Provide the (x, y) coordinate of the cell's center where the given text is located.  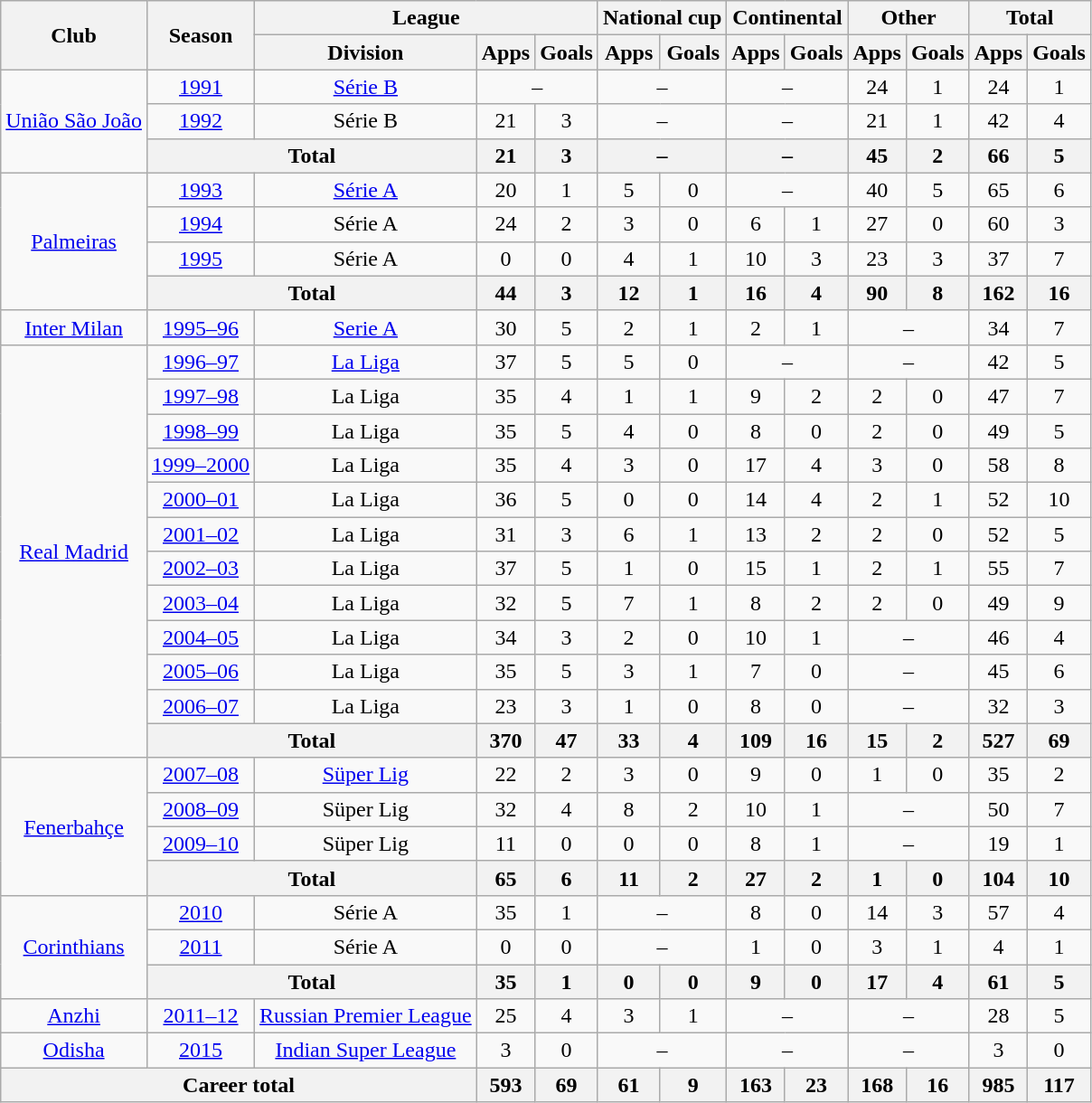
1993 (201, 190)
Serie A (366, 327)
162 (998, 293)
2009–10 (201, 844)
Club (74, 35)
22 (505, 775)
40 (877, 190)
60 (998, 224)
1996–97 (201, 362)
Inter Milan (74, 327)
Real Madrid (74, 551)
2004–05 (201, 637)
13 (756, 534)
30 (505, 327)
1991 (201, 87)
2001–02 (201, 534)
Russian Premier League (366, 1016)
44 (505, 293)
593 (505, 1085)
28 (998, 1016)
2007–08 (201, 775)
Corinthians (74, 947)
Indian Super League (366, 1051)
57 (998, 912)
Division (366, 52)
Continental (787, 18)
31 (505, 534)
1999–2000 (201, 466)
370 (505, 740)
985 (998, 1085)
2003–04 (201, 603)
168 (877, 1085)
2008–09 (201, 809)
League (427, 18)
2011 (201, 947)
1994 (201, 224)
527 (998, 740)
1995 (201, 259)
66 (998, 156)
Other (908, 18)
2000–01 (201, 500)
1995–96 (201, 327)
1998–99 (201, 431)
117 (1059, 1085)
58 (998, 466)
25 (505, 1016)
33 (628, 740)
20 (505, 190)
2002–03 (201, 569)
Season (201, 35)
2006–07 (201, 706)
12 (628, 293)
União São João (74, 121)
109 (756, 740)
1992 (201, 121)
Fenerbahçe (74, 826)
Career total (239, 1085)
2010 (201, 912)
19 (998, 844)
163 (756, 1085)
Anzhi (74, 1016)
104 (998, 878)
90 (877, 293)
55 (998, 569)
50 (998, 809)
2005–06 (201, 672)
36 (505, 500)
2011–12 (201, 1016)
2015 (201, 1051)
46 (998, 637)
Palmeiras (74, 241)
Odisha (74, 1051)
National cup (662, 18)
1997–98 (201, 396)
